Output the (X, Y) coordinate of the center of the cell containing the given text.  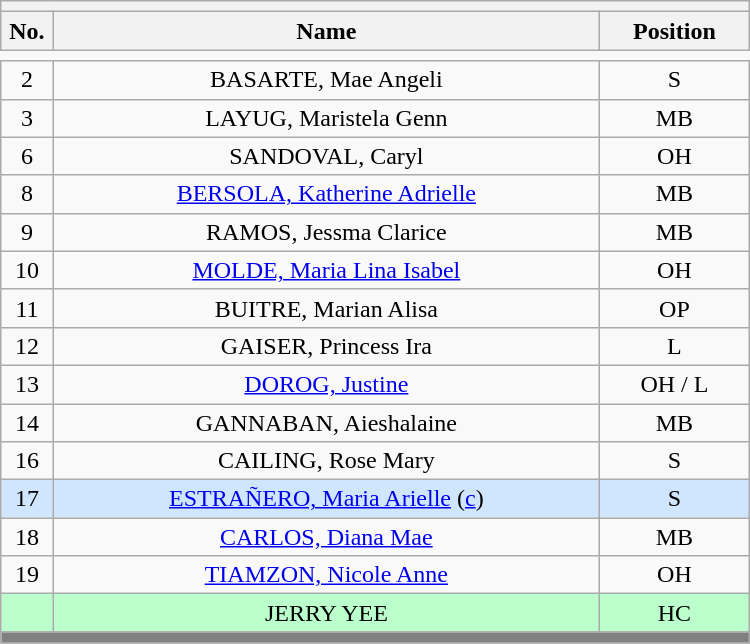
Position (675, 31)
6 (27, 156)
HC (675, 613)
2 (27, 80)
BUITRE, Marian Alisa (326, 308)
BERSOLA, Katherine Adrielle (326, 194)
OP (675, 308)
Name (326, 31)
16 (27, 461)
DOROG, Justine (326, 384)
14 (27, 423)
8 (27, 194)
OH / L (675, 384)
12 (27, 346)
RAMOS, Jessma Clarice (326, 232)
TIAMZON, Nicole Anne (326, 575)
BASARTE, Mae Angeli (326, 80)
MOLDE, Maria Lina Isabel (326, 270)
GAISER, Princess Ira (326, 346)
3 (27, 118)
13 (27, 384)
9 (27, 232)
CAILING, Rose Mary (326, 461)
SANDOVAL, Caryl (326, 156)
CARLOS, Diana Mae (326, 537)
ESTRAÑERO, Maria Arielle (c) (326, 499)
17 (27, 499)
18 (27, 537)
JERRY YEE (326, 613)
11 (27, 308)
19 (27, 575)
L (675, 346)
No. (27, 31)
LAYUG, Maristela Genn (326, 118)
10 (27, 270)
GANNABAN, Aieshalaine (326, 423)
